Search for the cell housing the specified text and yield its (x, y) center coordinate. 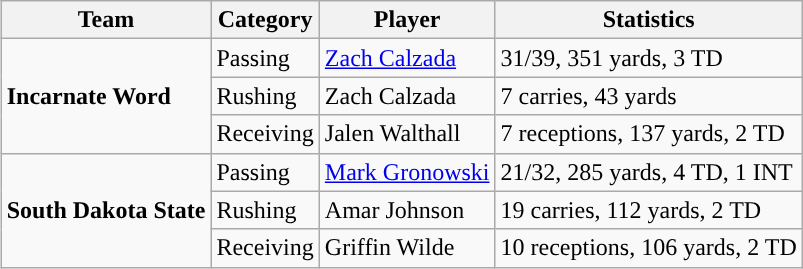
Statistics (648, 20)
Amar Johnson (407, 210)
21/32, 285 yards, 4 TD, 1 INT (648, 172)
Category (265, 20)
South Dakota State (106, 210)
Team (106, 20)
7 carries, 43 yards (648, 96)
Griffin Wilde (407, 248)
31/39, 351 yards, 3 TD (648, 58)
10 receptions, 106 yards, 2 TD (648, 248)
Jalen Walthall (407, 134)
7 receptions, 137 yards, 2 TD (648, 134)
Incarnate Word (106, 96)
Player (407, 20)
Mark Gronowski (407, 172)
19 carries, 112 yards, 2 TD (648, 210)
